Return the [X, Y] coordinate for the center point of the cell that contains the specified text.  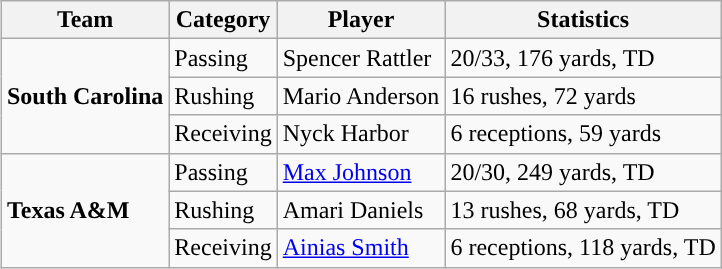
Category [223, 20]
Ainias Smith [361, 248]
South Carolina [84, 96]
Spencer Rattler [361, 58]
Amari Daniels [361, 210]
Statistics [583, 20]
20/33, 176 yards, TD [583, 58]
20/30, 249 yards, TD [583, 172]
6 receptions, 59 yards [583, 134]
Mario Anderson [361, 96]
Texas A&M [84, 210]
13 rushes, 68 yards, TD [583, 210]
Player [361, 20]
Max Johnson [361, 172]
Team [84, 20]
Nyck Harbor [361, 134]
6 receptions, 118 yards, TD [583, 248]
16 rushes, 72 yards [583, 96]
